Extract the [X, Y] coordinate from the center of the cell holding the provided text.  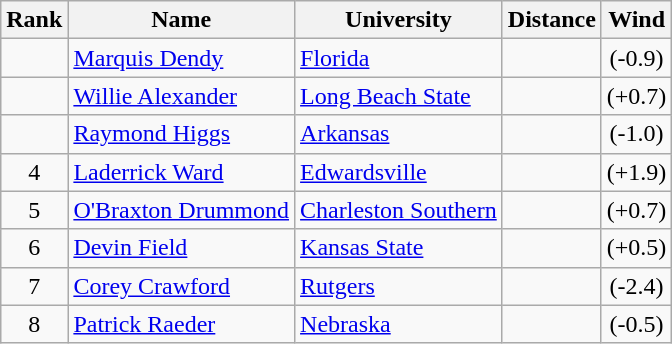
5 [34, 210]
Long Beach State [399, 96]
University [399, 20]
6 [34, 248]
4 [34, 172]
Name [182, 20]
Laderrick Ward [182, 172]
8 [34, 324]
Raymond Higgs [182, 134]
Corey Crawford [182, 286]
(-1.0) [636, 134]
Nebraska [399, 324]
Marquis Dendy [182, 58]
Kansas State [399, 248]
Florida [399, 58]
Charleston Southern [399, 210]
Arkansas [399, 134]
Devin Field [182, 248]
(+0.5) [636, 248]
7 [34, 286]
Wind [636, 20]
Edwardsville [399, 172]
Rank [34, 20]
(-0.5) [636, 324]
Patrick Raeder [182, 324]
Willie Alexander [182, 96]
(+1.9) [636, 172]
(-2.4) [636, 286]
Rutgers [399, 286]
O'Braxton Drummond [182, 210]
(-0.9) [636, 58]
Distance [552, 20]
